Return the [X, Y] coordinate for the center point of the cell that contains the specified text.  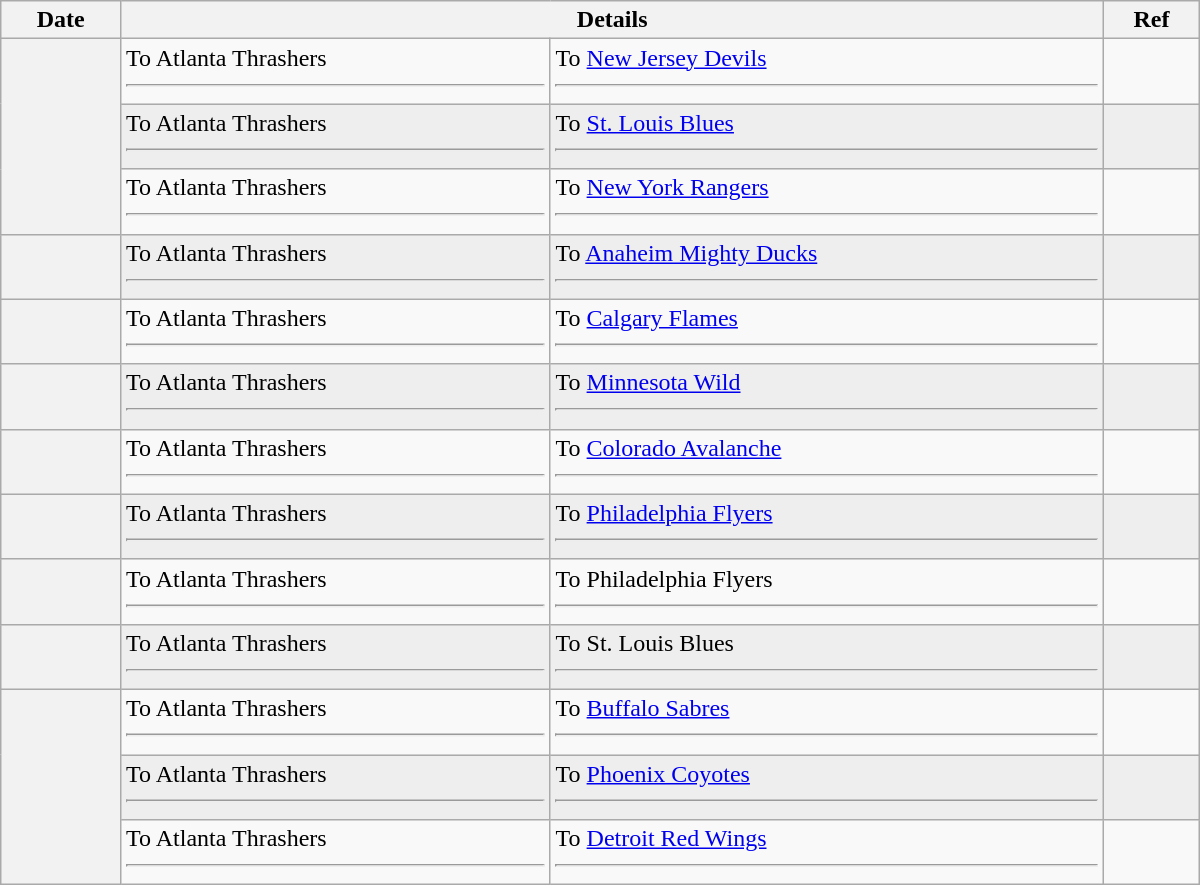
To Buffalo Sabres [827, 722]
To Minnesota Wild [827, 396]
To New York Rangers [827, 202]
To Phoenix Coyotes [827, 786]
Details [612, 20]
To Colorado Avalanche [827, 462]
Date [61, 20]
To Detroit Red Wings [827, 852]
To Calgary Flames [827, 332]
To Anaheim Mighty Ducks [827, 266]
To New Jersey Devils [827, 72]
Ref [1152, 20]
